From the cell containing the given text, extract its center point as [X, Y] coordinate. 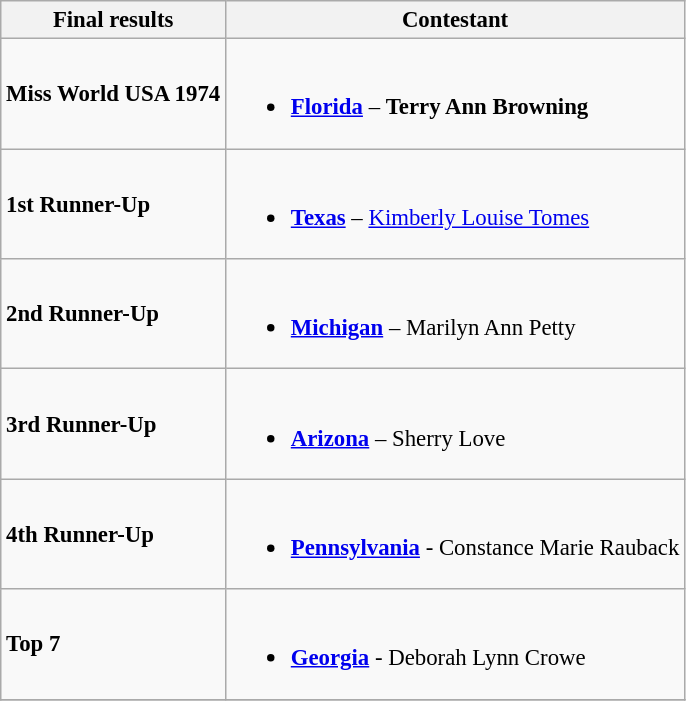
Georgia - Deborah Lynn Crowe [454, 644]
3rd Runner-Up [114, 424]
Top 7 [114, 644]
Florida – Terry Ann Browning [454, 94]
Miss World USA 1974 [114, 94]
Pennsylvania - Constance Marie Rauback [454, 534]
4th Runner-Up [114, 534]
Arizona – Sherry Love [454, 424]
Final results [114, 20]
Contestant [454, 20]
2nd Runner-Up [114, 314]
Michigan – Marilyn Ann Petty [454, 314]
Texas – Kimberly Louise Tomes [454, 204]
1st Runner-Up [114, 204]
